Pinpoint the cell where the given text exists, returning its (X, Y) midpoint coordinate. 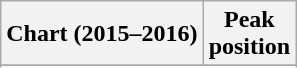
Peakposition (249, 34)
Chart (2015–2016) (102, 34)
